Pinpoint the cell where the given text exists, returning its [X, Y] midpoint coordinate. 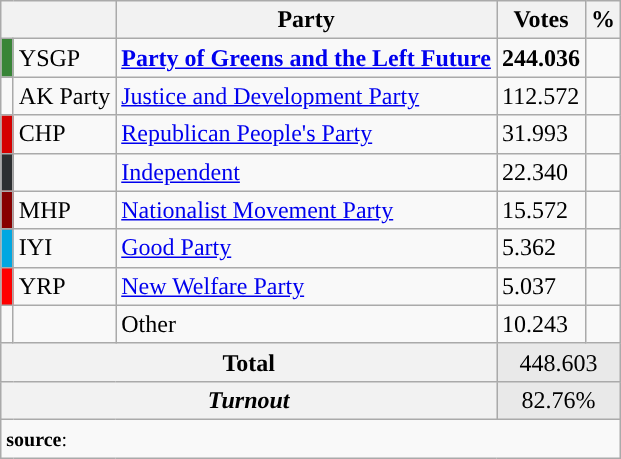
82.76% [558, 400]
448.603 [558, 362]
Total [249, 362]
IYI [64, 248]
31.993 [540, 134]
112.572 [540, 96]
5.362 [540, 248]
source: [311, 438]
Other [306, 324]
MHP [64, 210]
CHP [64, 134]
22.340 [540, 172]
Justice and Development Party [306, 96]
15.572 [540, 210]
YSGP [64, 58]
5.037 [540, 286]
Party [306, 20]
AK Party [64, 96]
244.036 [540, 58]
New Welfare Party [306, 286]
Good Party [306, 248]
Party of Greens and the Left Future [306, 58]
Turnout [249, 400]
Votes [540, 20]
Nationalist Movement Party [306, 210]
YRP [64, 286]
10.243 [540, 324]
Republican People's Party [306, 134]
Independent [306, 172]
% [604, 20]
